Detect which cell encompasses the target text, then output its (x, y) center coordinate. 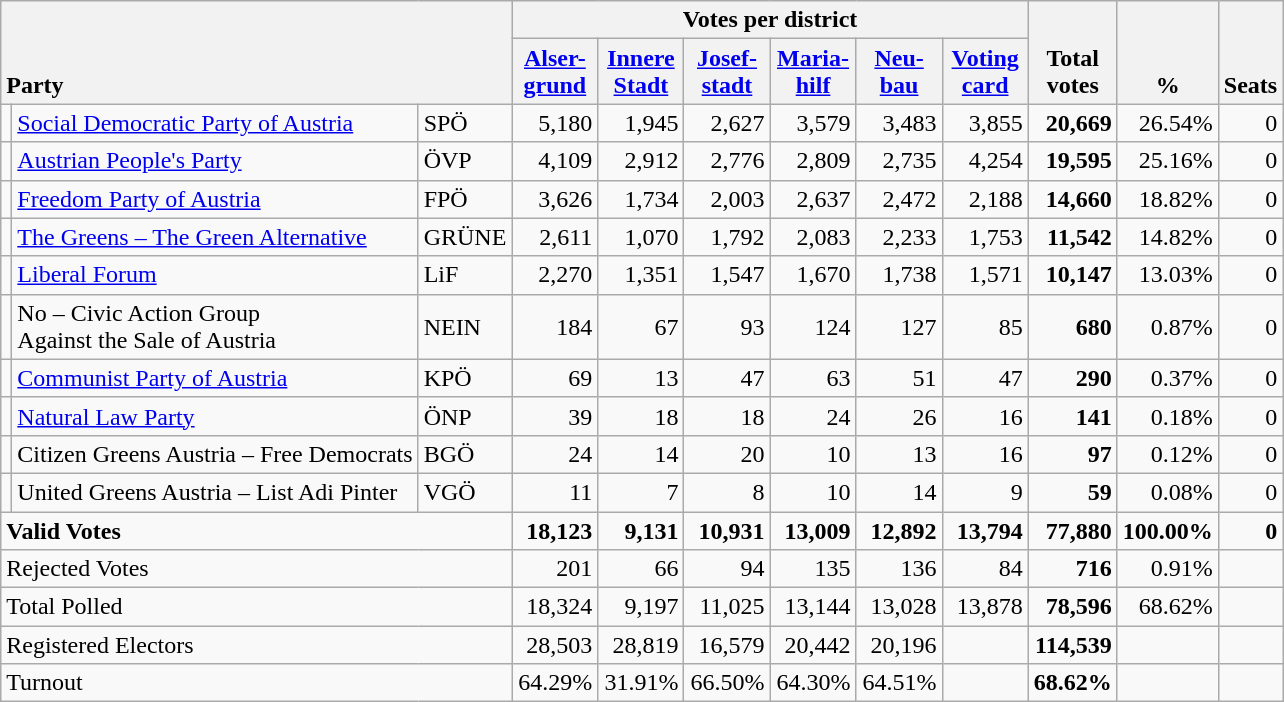
13,878 (985, 607)
78,596 (1072, 607)
2,912 (641, 161)
13,028 (899, 607)
20,442 (813, 645)
9,197 (641, 607)
290 (1072, 378)
0.87% (1168, 326)
20 (727, 454)
94 (727, 569)
31.91% (641, 683)
26.54% (1168, 123)
13.03% (1168, 275)
Rejected Votes (256, 569)
14,660 (1072, 199)
8 (727, 492)
Totalvotes (1072, 52)
59 (1072, 492)
0.37% (1168, 378)
Citizen Greens Austria – Free Democrats (215, 454)
1,945 (641, 123)
1,547 (727, 275)
BGÖ (465, 454)
InnereStadt (641, 72)
10,147 (1072, 275)
25.16% (1168, 161)
9 (985, 492)
0.91% (1168, 569)
Alser-grund (555, 72)
9,131 (641, 531)
18,123 (555, 531)
14.82% (1168, 237)
3,855 (985, 123)
1,734 (641, 199)
64.51% (899, 683)
4,109 (555, 161)
Josef-stadt (727, 72)
Maria-hilf (813, 72)
69 (555, 378)
Turnout (256, 683)
11,025 (727, 607)
2,776 (727, 161)
12,892 (899, 531)
18.82% (1168, 199)
ÖVP (465, 161)
141 (1072, 416)
2,735 (899, 161)
19,595 (1072, 161)
7 (641, 492)
1,753 (985, 237)
VGÖ (465, 492)
1,792 (727, 237)
1,670 (813, 275)
1,351 (641, 275)
66 (641, 569)
Valid Votes (256, 531)
2,472 (899, 199)
2,809 (813, 161)
1,738 (899, 275)
United Greens Austria – List Adi Pinter (215, 492)
Liberal Forum (215, 275)
GRÜNE (465, 237)
2,083 (813, 237)
13,009 (813, 531)
716 (1072, 569)
97 (1072, 454)
26 (899, 416)
Seats (1250, 52)
5,180 (555, 123)
85 (985, 326)
Total Polled (256, 607)
0.12% (1168, 454)
3,483 (899, 123)
ÖNP (465, 416)
114,539 (1072, 645)
10,931 (727, 531)
11 (555, 492)
2,637 (813, 199)
2,611 (555, 237)
18,324 (555, 607)
0.08% (1168, 492)
64.29% (555, 683)
4,254 (985, 161)
SPÖ (465, 123)
20,196 (899, 645)
124 (813, 326)
127 (899, 326)
No – Civic Action GroupAgainst the Sale of Austria (215, 326)
11,542 (1072, 237)
100.00% (1168, 531)
39 (555, 416)
1,070 (641, 237)
136 (899, 569)
77,880 (1072, 531)
Freedom Party of Austria (215, 199)
1,571 (985, 275)
16,579 (727, 645)
63 (813, 378)
Party (256, 52)
The Greens – The Green Alternative (215, 237)
3,579 (813, 123)
Neu-bau (899, 72)
13,794 (985, 531)
FPÖ (465, 199)
28,819 (641, 645)
2,188 (985, 199)
LiF (465, 275)
KPÖ (465, 378)
NEIN (465, 326)
28,503 (555, 645)
Austrian People's Party (215, 161)
Communist Party of Austria (215, 378)
20,669 (1072, 123)
184 (555, 326)
2,003 (727, 199)
135 (813, 569)
84 (985, 569)
51 (899, 378)
0.18% (1168, 416)
Registered Electors (256, 645)
Natural Law Party (215, 416)
% (1168, 52)
Social Democratic Party of Austria (215, 123)
66.50% (727, 683)
201 (555, 569)
13,144 (813, 607)
Votingcard (985, 72)
64.30% (813, 683)
2,270 (555, 275)
2,233 (899, 237)
Votes per district (770, 20)
3,626 (555, 199)
680 (1072, 326)
93 (727, 326)
2,627 (727, 123)
67 (641, 326)
